Capture the cell that displays the provided text and extract its (X, Y) central coordinate. 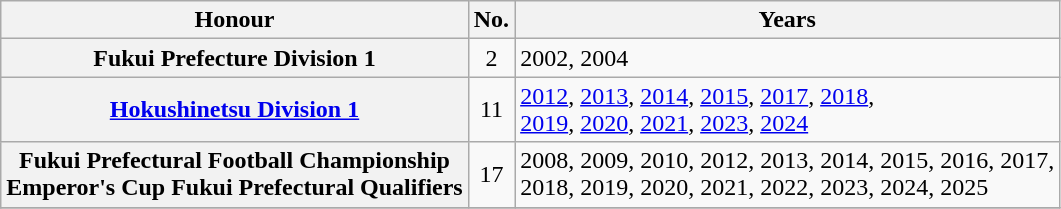
No. (491, 20)
Fukui Prefecture Division 1 (234, 58)
Hokushinetsu Division 1 (234, 110)
2008, 2009, 2010, 2012, 2013, 2014, 2015, 2016, 2017, 2018, 2019, 2020, 2021, 2022, 2023, 2024, 2025 (788, 174)
Fukui Prefectural Football Championship Emperor's Cup Fukui Prefectural Qualifiers (234, 174)
17 (491, 174)
2 (491, 58)
Years (788, 20)
Honour (234, 20)
2012, 2013, 2014, 2015, 2017, 2018, 2019, 2020, 2021, 2023, 2024 (788, 110)
2002, 2004 (788, 58)
11 (491, 110)
